Provide the [x, y] coordinate of the cell's center where the given text is located.  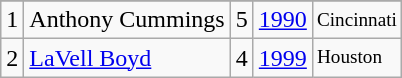
Houston [356, 58]
LaVell Boyd [127, 58]
1 [12, 20]
1990 [282, 20]
4 [242, 58]
5 [242, 20]
Cincinnati [356, 20]
1999 [282, 58]
2 [12, 58]
Anthony Cummings [127, 20]
